Capture the cell that displays the provided text and extract its [X, Y] central coordinate. 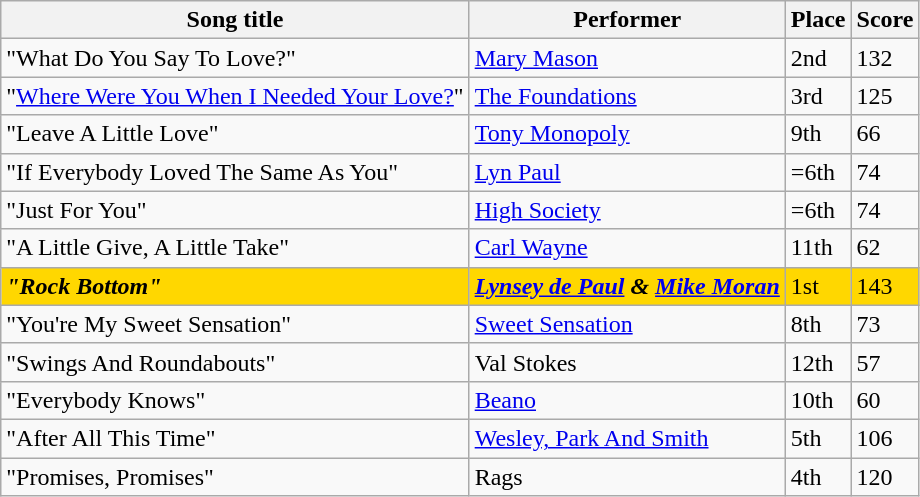
11th [818, 248]
Place [818, 20]
9th [818, 134]
60 [885, 400]
"You're My Sweet Sensation" [235, 324]
Carl Wayne [627, 248]
"A Little Give, A Little Take" [235, 248]
Sweet Sensation [627, 324]
High Society [627, 210]
"Everybody Knows" [235, 400]
Score [885, 20]
"Rock Bottom" [235, 286]
"What Do You Say To Love?" [235, 58]
120 [885, 477]
Performer [627, 20]
3rd [818, 96]
"Promises, Promises" [235, 477]
Wesley, Park And Smith [627, 438]
"After All This Time" [235, 438]
Mary Mason [627, 58]
8th [818, 324]
"Leave A Little Love" [235, 134]
The Foundations [627, 96]
10th [818, 400]
2nd [818, 58]
Beano [627, 400]
"Where Were You When I Needed Your Love?" [235, 96]
1st [818, 286]
132 [885, 58]
"Swings And Roundabouts" [235, 362]
106 [885, 438]
Lyn Paul [627, 172]
4th [818, 477]
"If Everybody Loved The Same As You" [235, 172]
143 [885, 286]
Rags [627, 477]
73 [885, 324]
Tony Monopoly [627, 134]
"Just For You" [235, 210]
57 [885, 362]
Song title [235, 20]
12th [818, 362]
125 [885, 96]
62 [885, 248]
Val Stokes [627, 362]
66 [885, 134]
Lynsey de Paul & Mike Moran [627, 286]
5th [818, 438]
